Locate the cell with the specified text and output its [x, y] center coordinate. 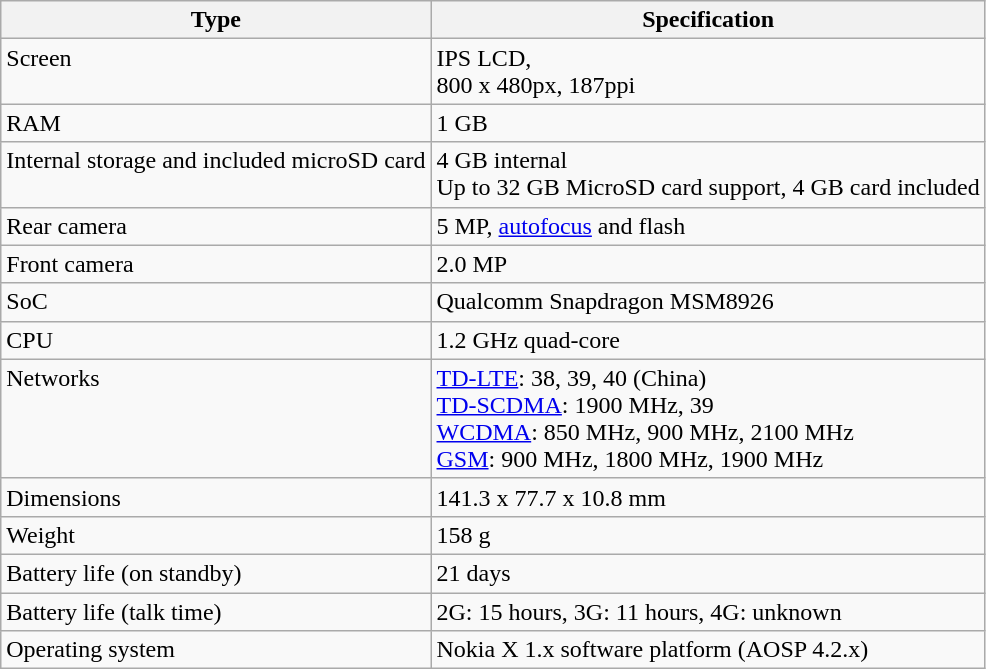
Specification [708, 20]
Rear camera [216, 226]
Front camera [216, 264]
IPS LCD, 800 x 480px, 187ppi [708, 72]
TD-LTE: 38, 39, 40 (China)TD-SCDMA: 1900 MHz, 39WCDMA: 850 MHz, 900 MHz, 2100 MHzGSM: 900 MHz, 1800 MHz, 1900 MHz [708, 418]
1.2 GHz quad-core [708, 340]
Internal storage and included microSD card [216, 174]
2.0 MP [708, 264]
Battery life (talk time) [216, 611]
Screen [216, 72]
21 days [708, 573]
Qualcomm Snapdragon MSM8926 [708, 302]
SoC [216, 302]
1 GB [708, 123]
RAM [216, 123]
141.3 x 77.7 x 10.8 mm [708, 497]
Type [216, 20]
Networks [216, 418]
Weight [216, 535]
CPU [216, 340]
Operating system [216, 650]
Dimensions [216, 497]
Nokia X 1.x software platform (AOSP 4.2.x) [708, 650]
5 MP, autofocus and flash [708, 226]
Battery life (on standby) [216, 573]
158 g [708, 535]
4 GB internalUp to 32 GB MicroSD card support, 4 GB card included [708, 174]
2G: 15 hours, 3G: 11 hours, 4G: unknown [708, 611]
